From the cell containing the given text, extract its center point as (x, y) coordinate. 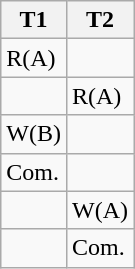
W(A) (100, 210)
T2 (100, 20)
W(B) (34, 134)
T1 (34, 20)
